Return the (X, Y) coordinate for the center point of the cell that contains the specified text.  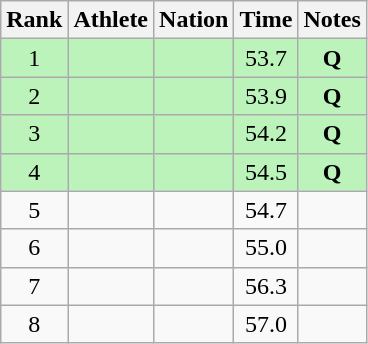
53.9 (266, 96)
5 (34, 210)
4 (34, 172)
55.0 (266, 248)
2 (34, 96)
Athlete (111, 20)
1 (34, 58)
8 (34, 324)
Nation (194, 20)
Time (266, 20)
57.0 (266, 324)
54.5 (266, 172)
53.7 (266, 58)
6 (34, 248)
7 (34, 286)
54.2 (266, 134)
56.3 (266, 286)
54.7 (266, 210)
Notes (332, 20)
3 (34, 134)
Rank (34, 20)
